Scan for the cell matching the given text and deliver its [x, y] coordinate at center. 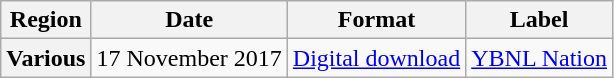
Date [189, 20]
Various [46, 58]
Format [376, 20]
YBNL Nation [540, 58]
Digital download [376, 58]
Region [46, 20]
17 November 2017 [189, 58]
Label [540, 20]
